Find where the given text appears and provide that cell's center as [x, y] coordinate. 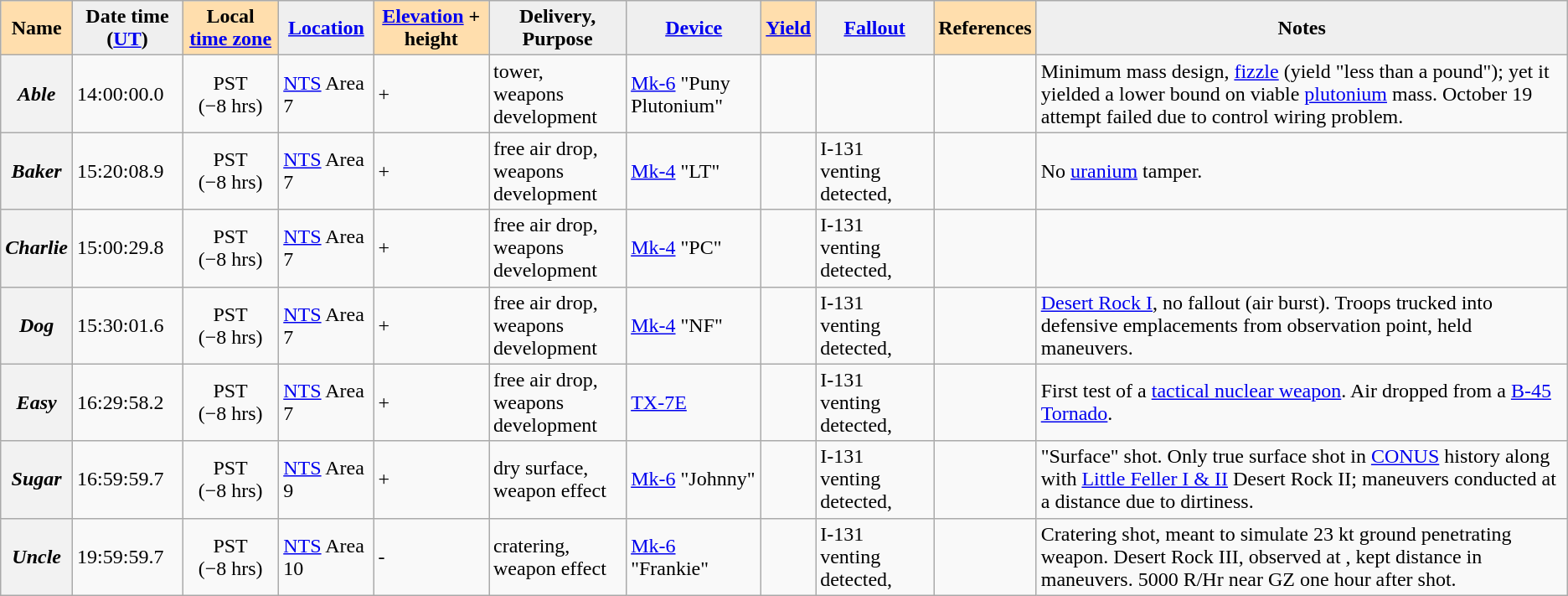
Fallout [874, 29]
NTS Area 9 [327, 479]
- [431, 557]
Baker [37, 171]
No uranium tamper. [1302, 171]
Charlie [37, 248]
Local time zone [231, 29]
15:00:29.8 [127, 248]
Uncle [37, 557]
Able [37, 94]
Mk-4 "LT" [694, 171]
15:20:08.9 [127, 171]
TX-7E [694, 402]
tower,weapons development [558, 94]
Sugar [37, 479]
16:29:58.2 [127, 402]
Delivery,Purpose [558, 29]
References [985, 29]
14:00:00.0 [127, 94]
Name [37, 29]
Dog [37, 325]
15:30:01.6 [127, 325]
Elevation + height [431, 29]
Date time (UT) [127, 29]
dry surface,weapon effect [558, 479]
19:59:59.7 [127, 557]
First test of a tactical nuclear weapon. Air dropped from a B-45 Tornado. [1302, 402]
Mk-6 "Johnny" [694, 479]
16:59:59.7 [127, 479]
Mk-4 "PC" [694, 248]
Mk-4 "NF" [694, 325]
Notes [1302, 29]
Location [327, 29]
NTS Area 10 [327, 557]
Mk-6 "Puny Plutonium" [694, 94]
Yield [789, 29]
Easy [37, 402]
Mk-6 "Frankie" [694, 557]
cratering,weapon effect [558, 557]
Device [694, 29]
Desert Rock I, no fallout (air burst). Troops trucked into defensive emplacements from observation point, held maneuvers. [1302, 325]
